Provide the (x, y) coordinate of the cell's center where the given text is located.  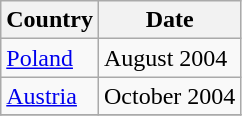
Date (169, 20)
Country (50, 20)
Poland (50, 58)
August 2004 (169, 58)
Austria (50, 96)
October 2004 (169, 96)
